For the text-containing cell, return its midpoint in [x, y] coordinate format. 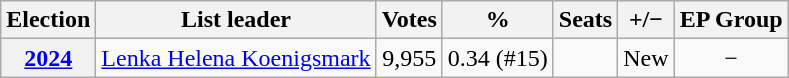
Lenka Helena Koenigsmark [236, 58]
0.34 (#15) [498, 58]
2024 [48, 58]
Seats [585, 20]
+/− [646, 20]
9,955 [409, 58]
EP Group [731, 20]
Votes [409, 20]
New [646, 58]
Election [48, 20]
List leader [236, 20]
− [731, 58]
% [498, 20]
